Scan for the cell matching the given text and deliver its (X, Y) coordinate at center. 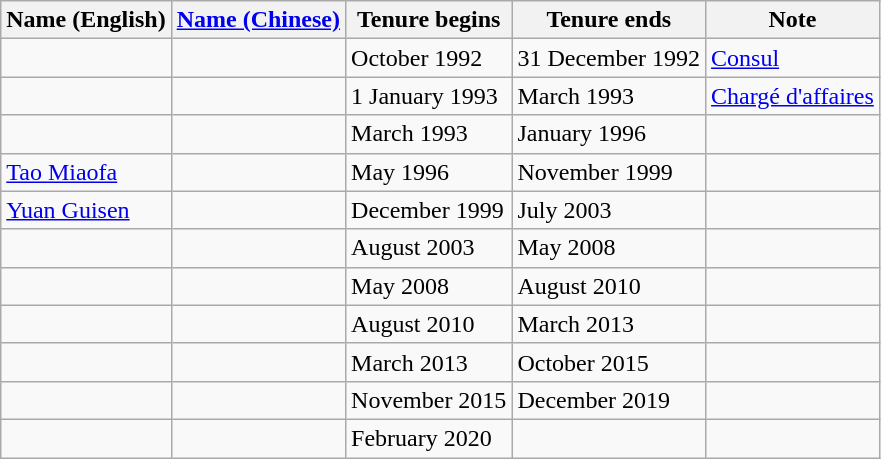
Tao Miaofa (86, 172)
December 1999 (429, 210)
Chargé d'affaires (793, 96)
July 2003 (609, 210)
October 1992 (429, 58)
November 1999 (609, 172)
February 2020 (429, 438)
Consul (793, 58)
Yuan Guisen (86, 210)
Name (Chinese) (258, 20)
December 2019 (609, 400)
31 December 1992 (609, 58)
Tenure begins (429, 20)
August 2003 (429, 248)
October 2015 (609, 362)
Note (793, 20)
November 2015 (429, 400)
Tenure ends (609, 20)
1 January 1993 (429, 96)
May 1996 (429, 172)
Name (English) (86, 20)
January 1996 (609, 134)
